Determine the (x, y) coordinate at the center of the cell enclosing the given text.  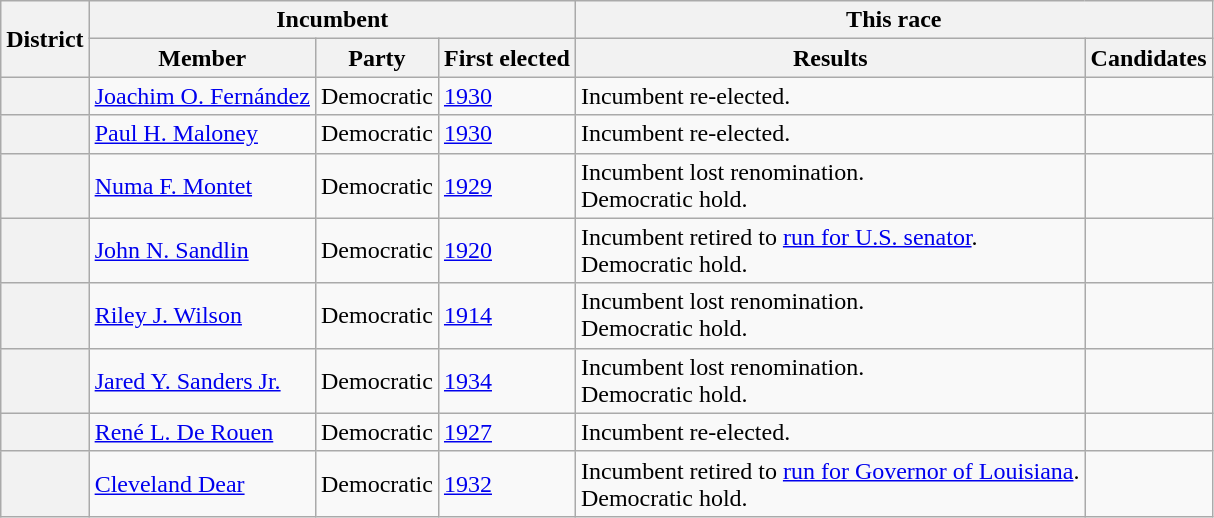
Cleveland Dear (202, 484)
1920 (506, 250)
Numa F. Montet (202, 186)
This race (894, 20)
Member (202, 58)
Candidates (1148, 58)
District (45, 39)
Riley J. Wilson (202, 316)
Results (830, 58)
Incumbent (332, 20)
John N. Sandlin (202, 250)
1914 (506, 316)
Joachim O. Fernández (202, 96)
Paul H. Maloney (202, 134)
Incumbent retired to run for Governor of Louisiana.Democratic hold. (830, 484)
Party (376, 58)
1934 (506, 380)
1927 (506, 432)
1929 (506, 186)
First elected (506, 58)
Incumbent retired to run for U.S. senator.Democratic hold. (830, 250)
Jared Y. Sanders Jr. (202, 380)
René L. De Rouen (202, 432)
1932 (506, 484)
